For the text-containing cell, return its midpoint in [x, y] coordinate format. 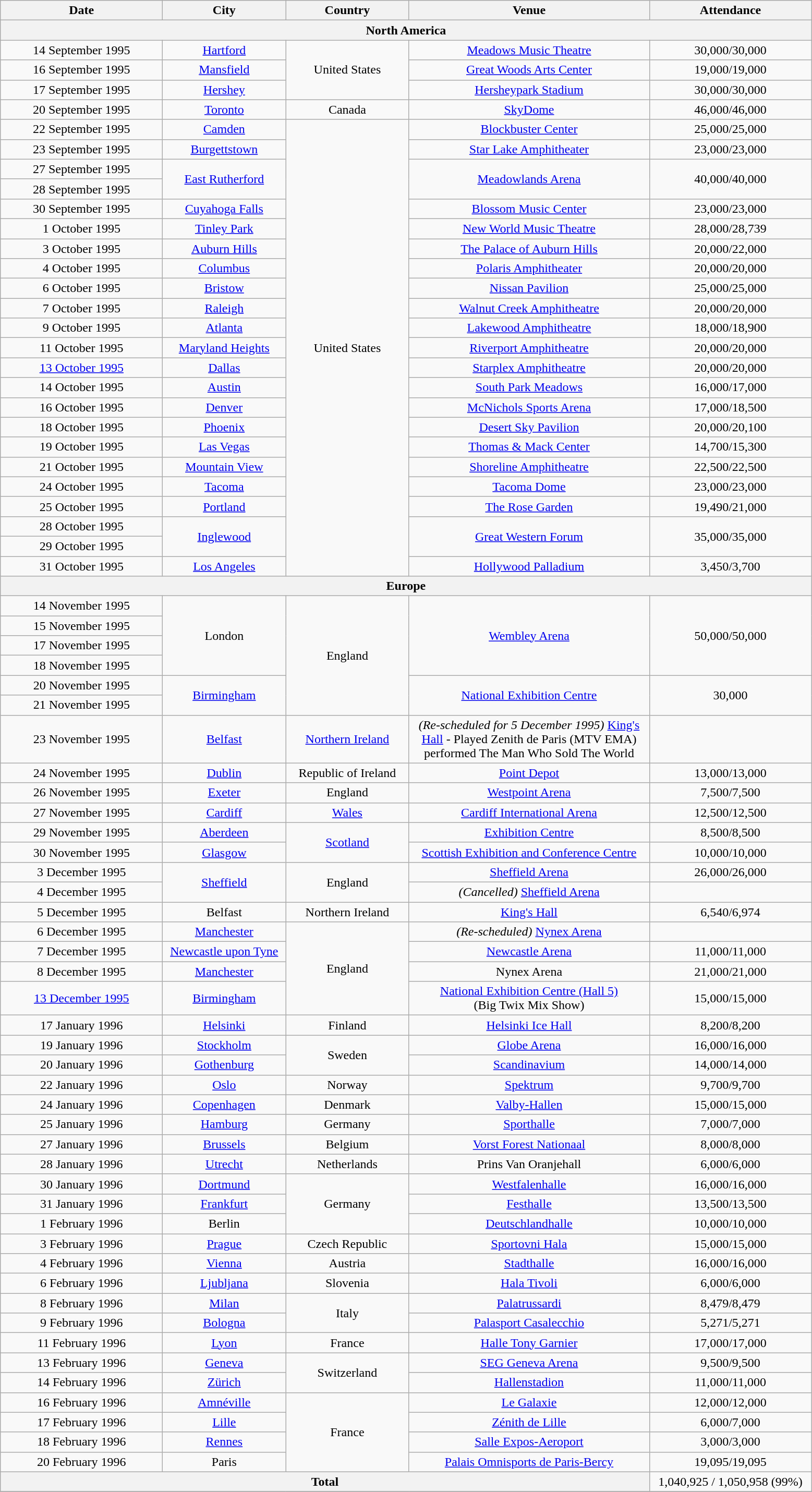
Zénith de Lille [529, 1422]
20 November 1995 [81, 685]
1 February 1996 [81, 1223]
Hersheypark Stadium [529, 90]
Gothenburg [224, 1065]
Norway [347, 1085]
16 February 1996 [81, 1402]
18 October 1995 [81, 427]
Globe Arena [529, 1045]
12,000/12,000 [730, 1402]
Westfalenhalle [529, 1184]
4 December 1995 [81, 892]
SEG Geneva Arena [529, 1363]
East Rutherford [224, 179]
13 December 1995 [81, 998]
31 January 1996 [81, 1204]
Amnéville [224, 1402]
5,271/5,271 [730, 1323]
5 December 1995 [81, 912]
Hollywood Palladium [529, 566]
13 October 1995 [81, 368]
Maryland Heights [224, 348]
Exhibition Centre [529, 832]
Bristow [224, 288]
13,500/13,500 [730, 1204]
29 November 1995 [81, 832]
25 October 1995 [81, 506]
Phoenix [224, 427]
Shoreline Amphitheatre [529, 467]
24 January 1996 [81, 1105]
Nissan Pavilion [529, 288]
26,000/26,000 [730, 872]
Sheffield [224, 882]
Venue [529, 10]
Netherlands [347, 1164]
20,000/22,000 [730, 249]
Burgettstown [224, 149]
Great Woods Arts Center [529, 70]
16 October 1995 [81, 407]
Denver [224, 407]
Finland [347, 1025]
(Re-scheduled for 5 December 1995) King's Hall - Played Zenith de Paris (MTV EMA) performed The Man Who Sold The World [529, 739]
3,000/3,000 [730, 1442]
20,000/20,100 [730, 427]
8 February 1996 [81, 1303]
Italy [347, 1313]
Desert Sky Pavilion [529, 427]
Utrecht [224, 1164]
Frankfurt [224, 1204]
21 November 1995 [81, 705]
Berlin [224, 1223]
16 September 1995 [81, 70]
Polaris Amphitheater [529, 269]
Las Vegas [224, 447]
8,200/8,200 [730, 1025]
14 February 1996 [81, 1382]
29 October 1995 [81, 546]
Blockbuster Center [529, 129]
North America [406, 30]
23 November 1995 [81, 739]
6,540/6,974 [730, 912]
Stadthalle [529, 1264]
Geneva [224, 1363]
Dallas [224, 368]
Newcastle upon Tyne [224, 952]
7 December 1995 [81, 952]
Oslo [224, 1085]
13,000/13,000 [730, 773]
Sporthalle [529, 1124]
17,000/17,000 [730, 1343]
30,000 [730, 695]
Camden [224, 129]
Palais Omnisports de Paris-Bercy [529, 1462]
Prague [224, 1244]
Nynex Arena [529, 972]
27 January 1996 [81, 1144]
19 January 1996 [81, 1045]
Republic of Ireland [347, 773]
Vienna [224, 1264]
Scotland [347, 842]
London [224, 636]
26 November 1995 [81, 793]
Wembley Arena [529, 636]
(Cancelled) Sheffield Arena [529, 892]
8,000/8,000 [730, 1144]
Meadows Music Theatre [529, 50]
Westpoint Arena [529, 793]
28 October 1995 [81, 526]
Sheffield Arena [529, 872]
The Palace of Auburn Hills [529, 249]
Starplex Amphitheatre [529, 368]
9 February 1996 [81, 1323]
Country [347, 10]
Cuyahoga Falls [224, 209]
14 October 1995 [81, 387]
1,040,925 / 1,050,958 (99%) [730, 1482]
3 October 1995 [81, 249]
Canada [347, 110]
Milan [224, 1303]
7,500/7,500 [730, 793]
Festhalle [529, 1204]
17 September 1995 [81, 90]
6 December 1995 [81, 932]
Inglewood [224, 536]
Sportovni Hala [529, 1244]
24 October 1995 [81, 487]
Total [325, 1482]
17 February 1996 [81, 1422]
9,700/9,700 [730, 1085]
Star Lake Amphitheater [529, 149]
Zürich [224, 1382]
Dublin [224, 773]
11 October 1995 [81, 348]
Scandinavium [529, 1065]
Exeter [224, 793]
Belgium [347, 1144]
Newcastle Arena [529, 952]
13 February 1996 [81, 1363]
9,500/9,500 [730, 1363]
22 September 1995 [81, 129]
8 December 1995 [81, 972]
Vorst Forest Nationaal [529, 1144]
20 February 1996 [81, 1462]
20 January 1996 [81, 1065]
14 November 1995 [81, 606]
Wales [347, 812]
Slovenia [347, 1283]
Europe [406, 586]
McNichols Sports Arena [529, 407]
Ljubljana [224, 1283]
Austria [347, 1264]
28 January 1996 [81, 1164]
City [224, 10]
Los Angeles [224, 566]
Tacoma [224, 487]
27 September 1995 [81, 169]
16,000/17,000 [730, 387]
22,500/22,500 [730, 467]
Cardiff [224, 812]
Hallenstadion [529, 1382]
Salle Expos-Aeroport [529, 1442]
18 February 1996 [81, 1442]
The Rose Garden [529, 506]
7,000/7,000 [730, 1124]
40,000/40,000 [730, 179]
27 November 1995 [81, 812]
8,500/8,500 [730, 832]
31 October 1995 [81, 566]
Rennes [224, 1442]
Palatrussardi [529, 1303]
11 February 1996 [81, 1343]
14,000/14,000 [730, 1065]
4 February 1996 [81, 1264]
6,000/7,000 [730, 1422]
Toronto [224, 110]
18,000/18,900 [730, 328]
Hala Tivoli [529, 1283]
Riverport Amphitheatre [529, 348]
Tacoma Dome [529, 487]
Helsinki Ice Hall [529, 1025]
50,000/50,000 [730, 636]
Copenhagen [224, 1105]
14,700/15,300 [730, 447]
24 November 1995 [81, 773]
35,000/35,000 [730, 536]
25 January 1996 [81, 1124]
Paris [224, 1462]
Stockholm [224, 1045]
Meadowlands Arena [529, 179]
28 September 1995 [81, 189]
National Exhibition Centre [529, 695]
SkyDome [529, 110]
Spektrum [529, 1085]
Scottish Exhibition and Conference Centre [529, 852]
National Exhibition Centre (Hall 5)(Big Twix Mix Show) [529, 998]
Hartford [224, 50]
Prins Van Oranjehall [529, 1164]
28,000/28,739 [730, 228]
Lyon [224, 1343]
South Park Meadows [529, 387]
9 October 1995 [81, 328]
6 October 1995 [81, 288]
30 September 1995 [81, 209]
7 October 1995 [81, 308]
19,000/19,000 [730, 70]
1 October 1995 [81, 228]
Columbus [224, 269]
17,000/18,500 [730, 407]
Hershey [224, 90]
4 October 1995 [81, 269]
Tinley Park [224, 228]
Lille [224, 1422]
46,000/46,000 [730, 110]
Deutschlandhalle [529, 1223]
Palasport Casalecchio [529, 1323]
12,500/12,500 [730, 812]
Walnut Creek Amphitheatre [529, 308]
21,000/21,000 [730, 972]
19,095/19,095 [730, 1462]
Cardiff International Arena [529, 812]
Raleigh [224, 308]
Great Western Forum [529, 536]
Blossom Music Center [529, 209]
17 January 1996 [81, 1025]
3 December 1995 [81, 872]
3 February 1996 [81, 1244]
Dortmund [224, 1184]
Denmark [347, 1105]
Glasgow [224, 852]
King's Hall [529, 912]
Auburn Hills [224, 249]
Atlanta [224, 328]
Attendance [730, 10]
30 January 1996 [81, 1184]
23 September 1995 [81, 149]
Sweden [347, 1055]
19,490/21,000 [730, 506]
30 November 1995 [81, 852]
Bologna [224, 1323]
Czech Republic [347, 1244]
Thomas & Mack Center [529, 447]
New World Music Theatre [529, 228]
Mountain View [224, 467]
3,450/3,700 [730, 566]
Halle Tony Garnier [529, 1343]
Date [81, 10]
18 November 1995 [81, 665]
22 January 1996 [81, 1085]
Austin [224, 387]
Aberdeen [224, 832]
15 November 1995 [81, 626]
Point Depot [529, 773]
Valby-Hallen [529, 1105]
Lakewood Amphitheatre [529, 328]
Mansfield [224, 70]
(Re-scheduled) Nynex Arena [529, 932]
6 February 1996 [81, 1283]
Hamburg [224, 1124]
14 September 1995 [81, 50]
Brussels [224, 1144]
Le Galaxie [529, 1402]
17 November 1995 [81, 646]
Switzerland [347, 1373]
Portland [224, 506]
Helsinki [224, 1025]
21 October 1995 [81, 467]
19 October 1995 [81, 447]
20 September 1995 [81, 110]
8,479/8,479 [730, 1303]
